For the text-containing cell, return its midpoint in [X, Y] coordinate format. 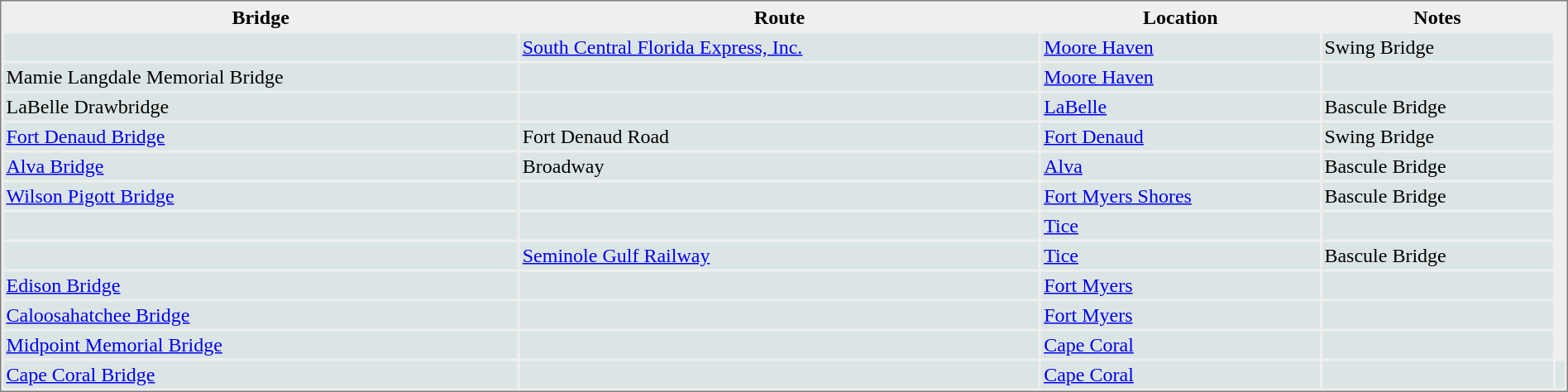
Fort Denaud Road [779, 136]
Edison Bridge [260, 284]
Route [779, 17]
LaBelle [1180, 106]
Alva Bridge [260, 165]
Midpoint Memorial Bridge [260, 344]
Fort Myers Shores [1180, 195]
Fort Denaud [1180, 136]
Cape Coral Bridge [260, 374]
Notes [1437, 17]
Mamie Langdale Memorial Bridge [260, 76]
Broadway [779, 165]
Caloosahatchee Bridge [260, 314]
Fort Denaud Bridge [260, 136]
Alva [1180, 165]
Bridge [260, 17]
LaBelle Drawbridge [260, 106]
Location [1180, 17]
Wilson Pigott Bridge [260, 195]
South Central Florida Express, Inc. [779, 46]
Seminole Gulf Railway [779, 255]
